Locate the cell with the specified text and output its [X, Y] center coordinate. 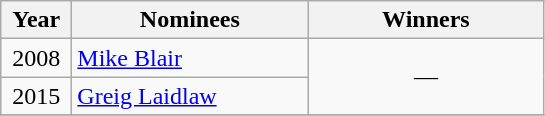
Winners [426, 20]
Year [36, 20]
Greig Laidlaw [190, 96]
Nominees [190, 20]
— [426, 77]
Mike Blair [190, 58]
2015 [36, 96]
2008 [36, 58]
